Search for the cell housing the specified text and yield its (X, Y) center coordinate. 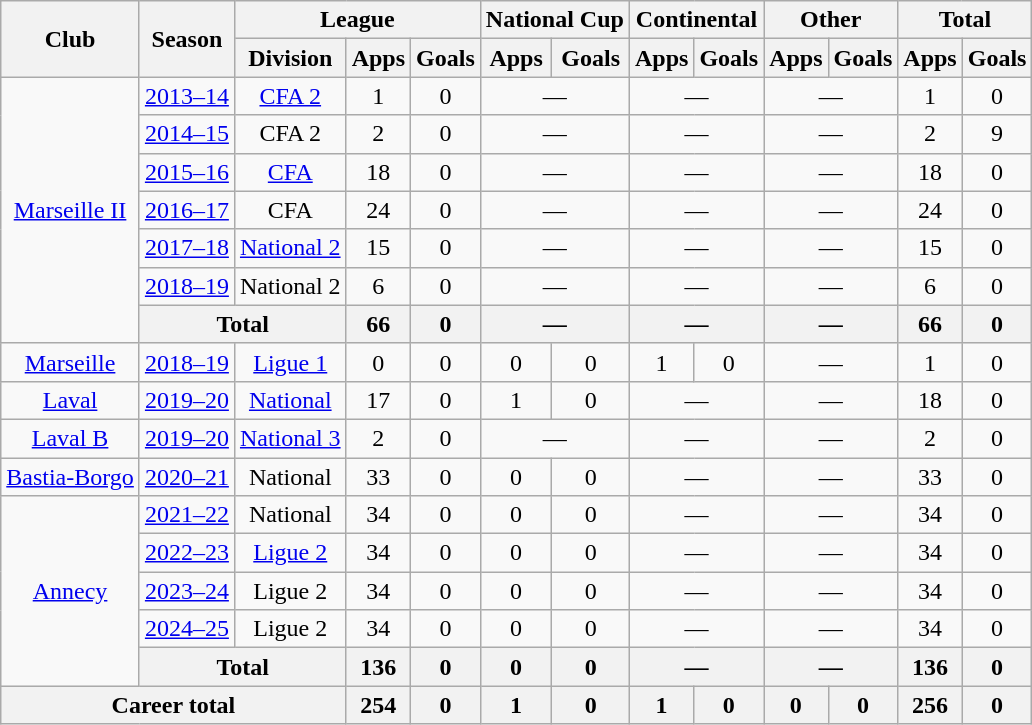
Career total (174, 705)
2024–25 (186, 629)
2021–22 (186, 515)
Annecy (70, 591)
National Cup (554, 20)
Club (70, 39)
Continental (696, 20)
Other (831, 20)
2016–17 (186, 210)
9 (997, 134)
17 (378, 400)
Marseille (70, 362)
Season (186, 39)
National 3 (290, 438)
Division (290, 58)
2017–18 (186, 248)
2014–15 (186, 134)
Laval B (70, 438)
2023–24 (186, 591)
League (357, 20)
Bastia-Borgo (70, 477)
256 (930, 705)
Ligue 1 (290, 362)
254 (378, 705)
Laval (70, 400)
2020–21 (186, 477)
Marseille II (70, 210)
2013–14 (186, 96)
2015–16 (186, 172)
2022–23 (186, 553)
